Capture the cell that displays the provided text and extract its [x, y] central coordinate. 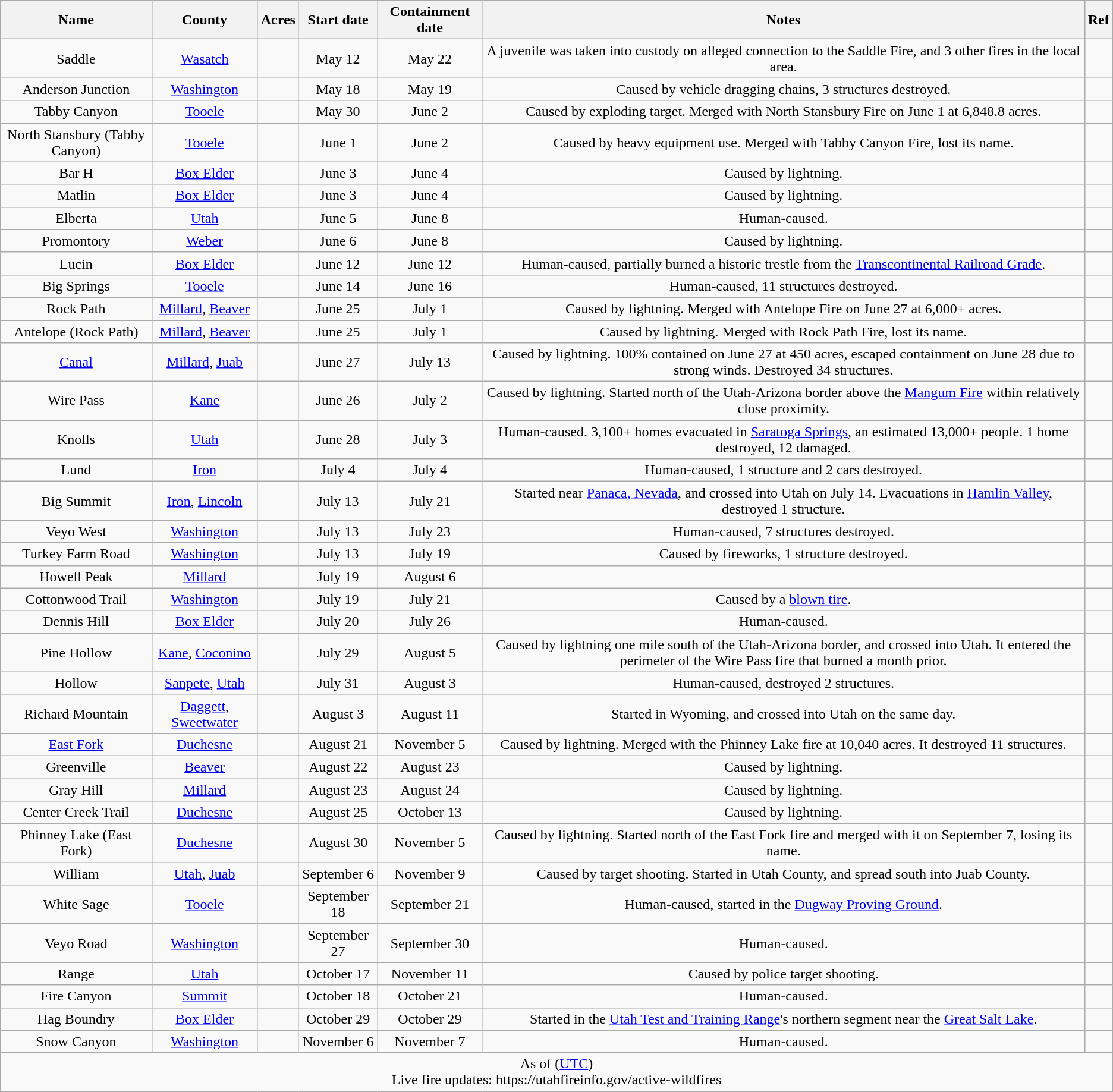
July 23 [430, 531]
Started near Panaca, Nevada, and crossed into Utah on July 14. Evacuations in Hamlin Valley, destroyed 1 structure. [784, 501]
July 29 [338, 653]
Phinney Lake (East Fork) [76, 843]
June 27 [338, 363]
Caused by lightning. Merged with the Phinney Lake fire at 10,040 acres. It destroyed 11 structures. [784, 744]
Center Creek Trail [76, 813]
September 27 [338, 943]
Promontory [76, 241]
Started in Wyoming, and crossed into Utah on the same day. [784, 713]
August 30 [338, 843]
Beaver [205, 767]
May 30 [338, 112]
July 2 [430, 401]
Acres [278, 20]
Cottonwood Trail [76, 599]
Snow Canyon [76, 1041]
Caused by exploding target. Merged with North Stansbury Fire on June 1 at 6,848.8 acres. [784, 112]
Human-caused, 1 structure and 2 cars destroyed. [784, 470]
Bar H [76, 173]
Rock Path [76, 309]
Dennis Hill [76, 622]
Caused by heavy equipment use. Merged with Tabby Canyon Fire, lost its name. [784, 143]
Elberta [76, 218]
Lund [76, 470]
September 21 [430, 905]
August 24 [430, 790]
Range [76, 974]
County [205, 20]
August 25 [338, 813]
East Fork [76, 744]
October 13 [430, 813]
November 9 [430, 874]
Caused by fireworks, 1 structure destroyed. [784, 554]
Utah, Juab [205, 874]
Caused by lightning. 100% contained on June 27 at 450 acres, escaped containment on June 28 due to strong winds. Destroyed 34 structures. [784, 363]
Caused by police target shooting. [784, 974]
July 31 [338, 683]
Started in the Utah Test and Training Range's northern segment near the Great Salt Lake. [784, 1019]
Human-caused, 7 structures destroyed. [784, 531]
Pine Hollow [76, 653]
October 21 [430, 996]
White Sage [76, 905]
Ref [1099, 20]
Fire Canyon [76, 996]
Start date [338, 20]
October 17 [338, 974]
Name [76, 20]
Iron, Lincoln [205, 501]
Daggett, Sweetwater [205, 713]
Knolls [76, 440]
As of (UTC)Live fire updates: https://utahfireinfo.gov/active-wildfires [556, 1072]
Greenville [76, 767]
Human-caused, destroyed 2 structures. [784, 683]
August 21 [338, 744]
Caused by lightning. Merged with Antelope Fire on June 27 at 6,000+ acres. [784, 309]
Caused by a blown tire. [784, 599]
Containment date [430, 20]
June 1 [338, 143]
A juvenile was taken into custody on alleged connection to the Saddle Fire, and 3 other fires in the local area. [784, 58]
Tabby Canyon [76, 112]
Gray Hill [76, 790]
Caused by vehicle dragging chains, 3 structures destroyed. [784, 89]
Kane [205, 401]
July 26 [430, 622]
Human-caused. 3,100+ homes evacuated in Saratoga Springs, an estimated 13,000+ people. 1 home destroyed, 12 damaged. [784, 440]
July 3 [430, 440]
July 20 [338, 622]
September 6 [338, 874]
Big Springs [76, 286]
Anderson Junction [76, 89]
Saddle [76, 58]
August 22 [338, 767]
Hag Boundry [76, 1019]
Richard Mountain [76, 713]
May 18 [338, 89]
November 11 [430, 974]
Human-caused, partially burned a historic trestle from the Transcontinental Railroad Grade. [784, 263]
Wire Pass [76, 401]
June 5 [338, 218]
June 28 [338, 440]
May 19 [430, 89]
Kane, Coconino [205, 653]
Notes [784, 20]
June 16 [430, 286]
Summit [205, 996]
Millard, Juab [205, 363]
Weber [205, 241]
September 30 [430, 943]
August 6 [430, 577]
November 7 [430, 1041]
May 22 [430, 58]
Caused by lightning. Started north of the East Fork fire and merged with it on September 7, losing its name. [784, 843]
June 26 [338, 401]
November 6 [338, 1041]
Caused by target shooting. Started in Utah County, and spread south into Juab County. [784, 874]
Canal [76, 363]
Antelope (Rock Path) [76, 331]
August 5 [430, 653]
Caused by lightning. Merged with Rock Path Fire, lost its name. [784, 331]
June 6 [338, 241]
Lucin [76, 263]
Matlin [76, 196]
Human-caused, started in the Dugway Proving Ground. [784, 905]
June 14 [338, 286]
Veyo West [76, 531]
William [76, 874]
Howell Peak [76, 577]
August 11 [430, 713]
North Stansbury (Tabby Canyon) [76, 143]
Big Summit [76, 501]
Sanpete, Utah [205, 683]
Wasatch [205, 58]
Caused by lightning. Started north of the Utah-Arizona border above the Mangum Fire within relatively close proximity. [784, 401]
Human-caused, 11 structures destroyed. [784, 286]
Iron [205, 470]
Turkey Farm Road [76, 554]
Hollow [76, 683]
October 18 [338, 996]
Veyo Road [76, 943]
May 12 [338, 58]
September 18 [338, 905]
